Determine the [x, y] coordinate at the center of the cell enclosing the given text.  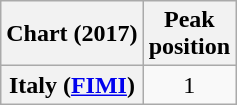
Peakposition [189, 34]
1 [189, 85]
Chart (2017) [72, 34]
Italy (FIMI) [72, 85]
